Find where the given text appears and provide that cell's center as [x, y] coordinate. 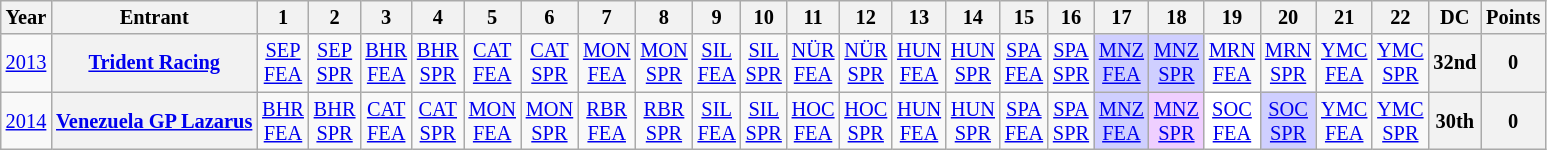
8 [664, 17]
10 [764, 17]
18 [1176, 17]
Year [26, 17]
4 [438, 17]
32nd [1454, 63]
13 [919, 17]
19 [1232, 17]
9 [717, 17]
Points [1513, 17]
3 [386, 17]
HOCSPR [866, 121]
14 [973, 17]
SEPFEA [283, 63]
11 [814, 17]
30th [1454, 121]
RBRFEA [606, 121]
DC [1454, 17]
7 [606, 17]
15 [1024, 17]
2014 [26, 121]
17 [1122, 17]
Trident Racing [154, 63]
Venezuela GP Lazarus [154, 121]
HOCFEA [814, 121]
22 [1400, 17]
SEPSPR [335, 63]
6 [550, 17]
Entrant [154, 17]
SOCSPR [1288, 121]
2013 [26, 63]
12 [866, 17]
20 [1288, 17]
MRNFEA [1232, 63]
NÜRSPR [866, 63]
16 [1071, 17]
RBRSPR [664, 121]
1 [283, 17]
5 [492, 17]
NÜRFEA [814, 63]
MRNSPR [1288, 63]
2 [335, 17]
21 [1344, 17]
SOCFEA [1232, 121]
